Output the [x, y] coordinate of the center of the cell containing the given text.  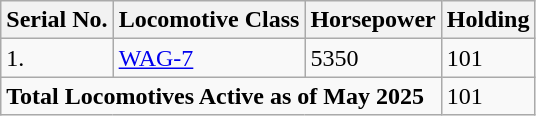
Locomotive Class [209, 20]
Serial No. [57, 20]
5350 [373, 58]
WAG-7 [209, 58]
Holding [488, 20]
Total Locomotives Active as of May 2025 [221, 96]
1. [57, 58]
Horsepower [373, 20]
